Pinpoint the cell where the given text exists, returning its [X, Y] midpoint coordinate. 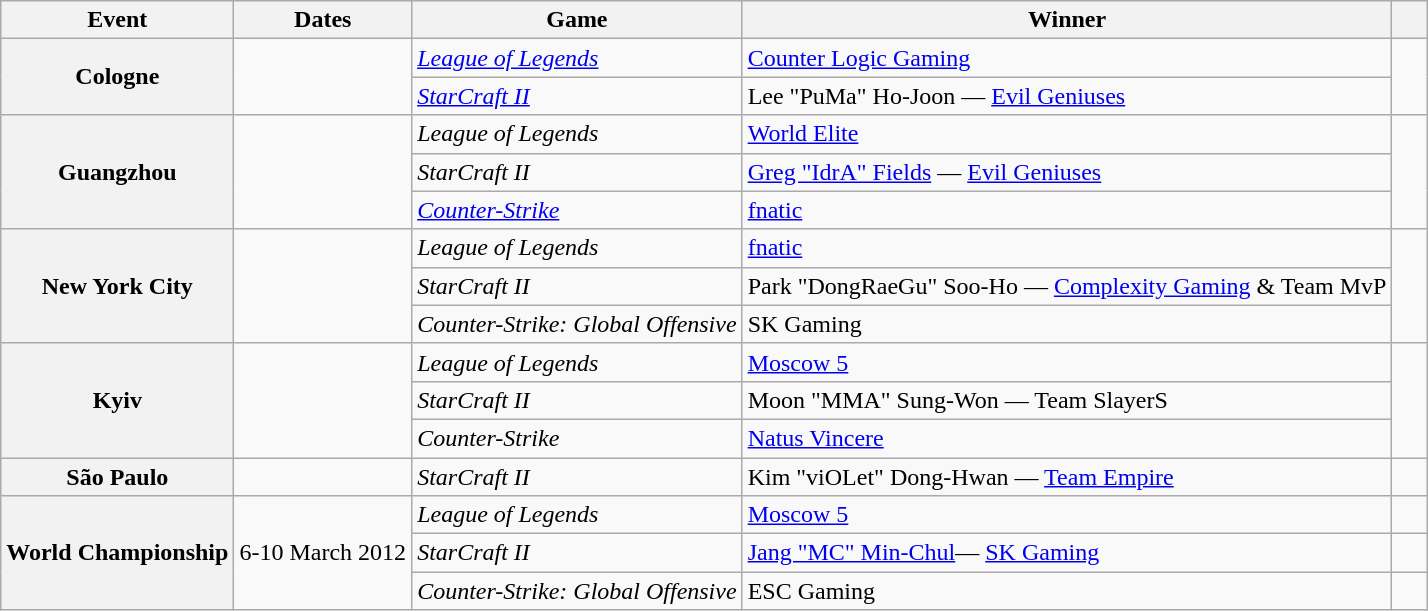
Dates [323, 20]
Lee "PuMa" Ho-Joon — Evil Geniuses [1067, 96]
Kyiv [118, 400]
Game [578, 20]
Moon "MMA" Sung-Won — Team SlayerS [1067, 400]
6-10 March 2012 [323, 553]
Cologne [118, 77]
Park "DongRaeGu" Soo-Ho — Complexity Gaming & Team MvP [1067, 286]
Natus Vincere [1067, 438]
Winner [1067, 20]
Kim "viOLet" Dong-Hwan — Team Empire [1067, 477]
World Elite [1067, 134]
Guangzhou [118, 172]
Jang "MC" Min-Chul— SK Gaming [1067, 553]
New York City [118, 286]
SK Gaming [1067, 324]
World Championship [118, 553]
Greg "IdrA" Fields — Evil Geniuses [1067, 172]
Counter Logic Gaming [1067, 58]
Event [118, 20]
São Paulo [118, 477]
ESC Gaming [1067, 591]
